Search for the cell housing the specified text and yield its [X, Y] center coordinate. 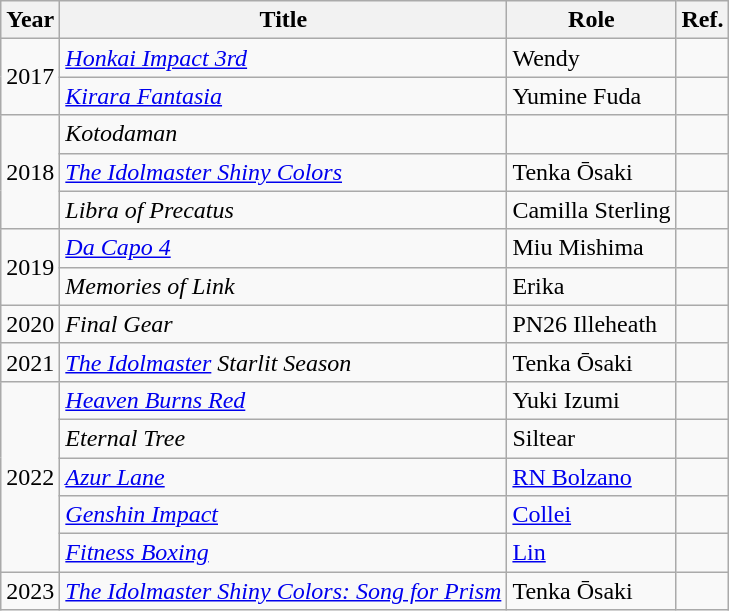
Erika [592, 286]
Wendy [592, 58]
Yuki Izumi [592, 400]
Da Capo 4 [284, 248]
Honkai Impact 3rd [284, 58]
Year [30, 20]
Yumine Fuda [592, 96]
Camilla Sterling [592, 210]
Kirara Fantasia [284, 96]
Miu Mishima [592, 248]
Role [592, 20]
2021 [30, 362]
Lin [592, 553]
Title [284, 20]
RN Bolzano [592, 477]
Siltear [592, 438]
Fitness Boxing [284, 553]
The Idolmaster Shiny Colors [284, 172]
2020 [30, 324]
2019 [30, 267]
Kotodaman [284, 134]
Azur Lane [284, 477]
2018 [30, 172]
PN26 Illeheath [592, 324]
The Idolmaster Shiny Colors: Song for Prism [284, 591]
Memories of Link [284, 286]
The Idolmaster Starlit Season [284, 362]
2017 [30, 77]
Ref. [702, 20]
2023 [30, 591]
Final Gear [284, 324]
Eternal Tree [284, 438]
Collei [592, 515]
2022 [30, 476]
Genshin Impact [284, 515]
Libra of Precatus [284, 210]
Heaven Burns Red [284, 400]
